Scan for the cell matching the given text and deliver its [X, Y] coordinate at center. 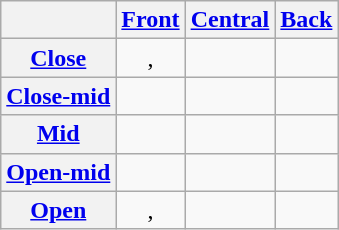
Back [306, 20]
Close [58, 58]
Central [230, 20]
Open [58, 210]
Front [150, 20]
Close-mid [58, 96]
Open-mid [58, 172]
Mid [58, 134]
